Capture the cell that displays the provided text and extract its (X, Y) central coordinate. 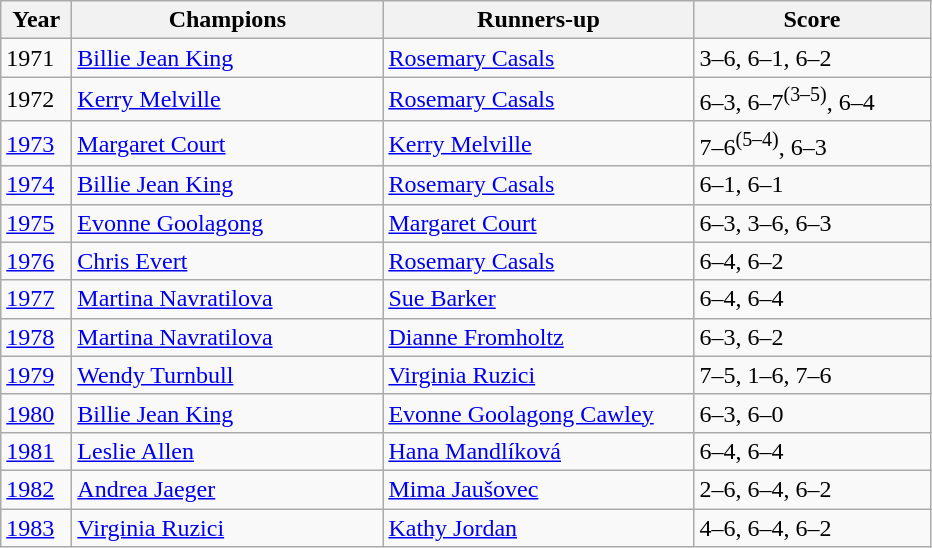
Evonne Goolagong Cawley (538, 413)
6–4, 6–2 (812, 261)
Dianne Fromholtz (538, 337)
1977 (36, 299)
6–3, 3–6, 6–3 (812, 223)
Score (812, 20)
1980 (36, 413)
1978 (36, 337)
1976 (36, 261)
Andrea Jaeger (228, 489)
7–5, 1–6, 7–6 (812, 375)
6–3, 6–0 (812, 413)
Kathy Jordan (538, 528)
1975 (36, 223)
7–6(5–4), 6–3 (812, 144)
1974 (36, 185)
6–3, 6–2 (812, 337)
1979 (36, 375)
Hana Mandlíková (538, 451)
6–3, 6–7(3–5), 6–4 (812, 100)
1981 (36, 451)
Sue Barker (538, 299)
Chris Evert (228, 261)
Mima Jaušovec (538, 489)
4–6, 6–4, 6–2 (812, 528)
1973 (36, 144)
1982 (36, 489)
3–6, 6–1, 6–2 (812, 58)
6–1, 6–1 (812, 185)
Wendy Turnbull (228, 375)
Champions (228, 20)
Year (36, 20)
Evonne Goolagong (228, 223)
Runners-up (538, 20)
1983 (36, 528)
Leslie Allen (228, 451)
2–6, 6–4, 6–2 (812, 489)
1971 (36, 58)
1972 (36, 100)
